For the text-containing cell, return its midpoint in [x, y] coordinate format. 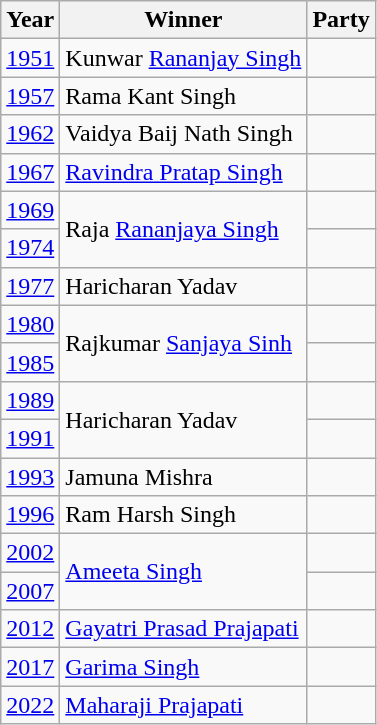
2022 [30, 705]
1951 [30, 58]
1962 [30, 134]
Rajkumar Sanjaya Sinh [184, 343]
1980 [30, 324]
Rama Kant Singh [184, 96]
Ram Harsh Singh [184, 515]
Raja Rananjaya Singh [184, 229]
1991 [30, 438]
Party [341, 20]
2007 [30, 591]
Gayatri Prasad Prajapati [184, 629]
1974 [30, 248]
Ravindra Pratap Singh [184, 172]
Kunwar Rananjay Singh [184, 58]
2012 [30, 629]
1985 [30, 362]
1977 [30, 286]
Winner [184, 20]
1993 [30, 477]
Ameeta Singh [184, 572]
Garima Singh [184, 667]
1989 [30, 400]
Maharaji Prajapati [184, 705]
1969 [30, 210]
1967 [30, 172]
Jamuna Mishra [184, 477]
Year [30, 20]
2002 [30, 553]
1957 [30, 96]
1996 [30, 515]
2017 [30, 667]
Vaidya Baij Nath Singh [184, 134]
